Output the [X, Y] coordinate of the center of the cell containing the given text.  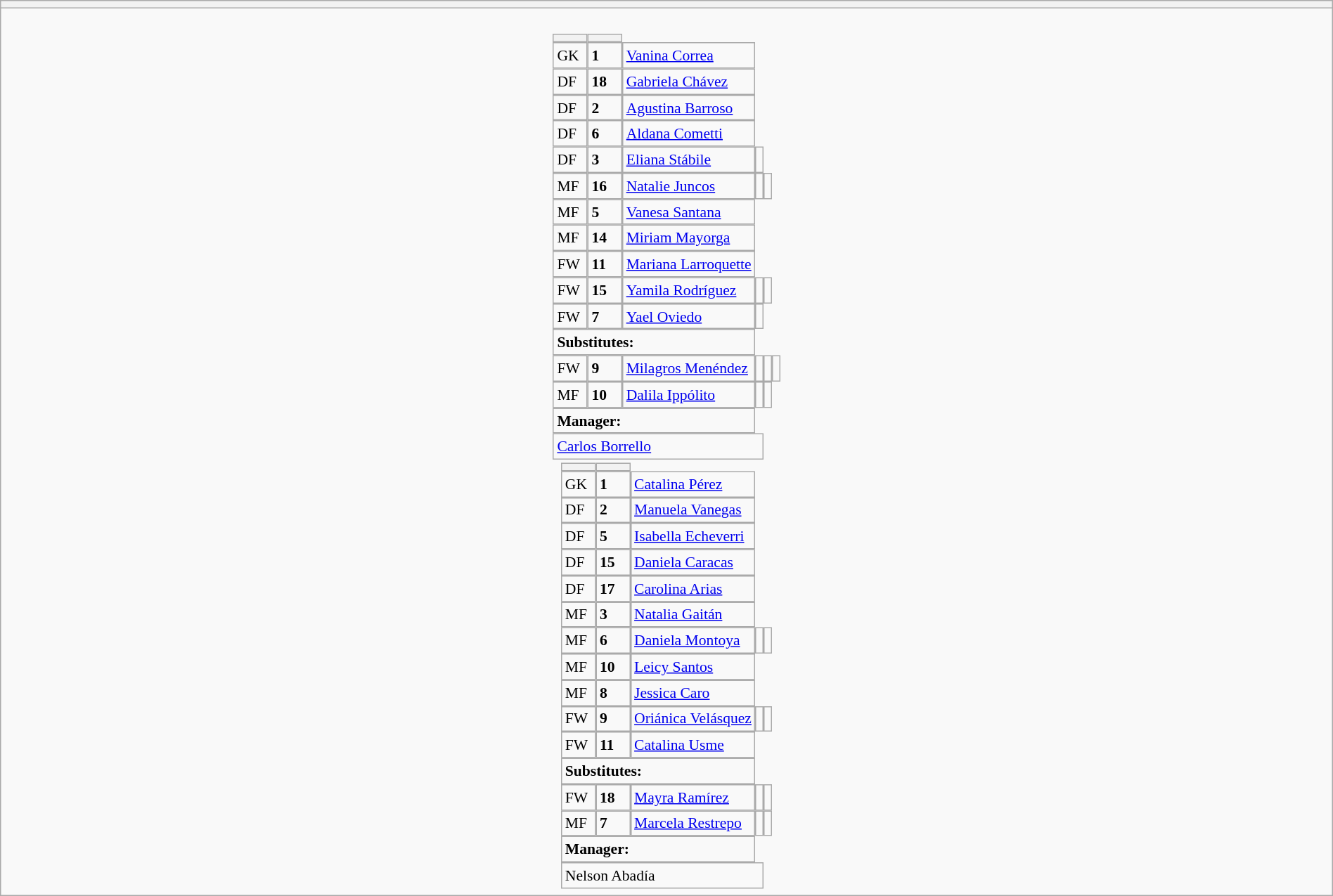
Gabriela Chávez [689, 82]
8 [613, 693]
Daniela Caracas [693, 562]
Dalila Ippólito [689, 395]
Marcela Restrepo [693, 824]
Mariana Larroquette [689, 264]
Milagros Menéndez [689, 368]
Catalina Usme [693, 745]
17 [613, 589]
Nelson Abadía [662, 876]
Catalina Pérez [693, 483]
Isabella Echeverri [693, 535]
Manuela Vanegas [693, 510]
Natalia Gaitán [693, 614]
Miriam Mayorga [689, 238]
16 [605, 186]
Daniela Montoya [693, 641]
Carlos Borrello [659, 447]
Agustina Barroso [689, 108]
14 [605, 238]
Eliana Stábile [689, 160]
Yamila Rodríguez [689, 290]
Jessica Caro [693, 693]
Yael Oviedo [689, 316]
Oriánica Velásquez [693, 718]
Vanina Correa [689, 55]
Aldana Cometti [689, 134]
Mayra Ramírez [693, 797]
Vanesa Santana [689, 212]
Leicy Santos [693, 666]
Carolina Arias [693, 589]
Natalie Juncos [689, 186]
